Extract the (x, y) coordinate from the center of the cell holding the provided text.  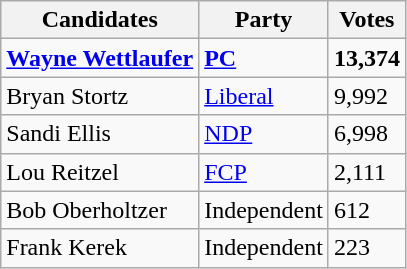
Frank Kerek (100, 248)
6,998 (366, 134)
Liberal (264, 96)
Votes (366, 20)
Candidates (100, 20)
9,992 (366, 96)
Lou Reitzel (100, 172)
Bob Oberholtzer (100, 210)
Wayne Wettlaufer (100, 58)
13,374 (366, 58)
612 (366, 210)
Party (264, 20)
2,111 (366, 172)
Sandi Ellis (100, 134)
NDP (264, 134)
FCP (264, 172)
PC (264, 58)
223 (366, 248)
Bryan Stortz (100, 96)
